From the cell containing the given text, extract its center point as [X, Y] coordinate. 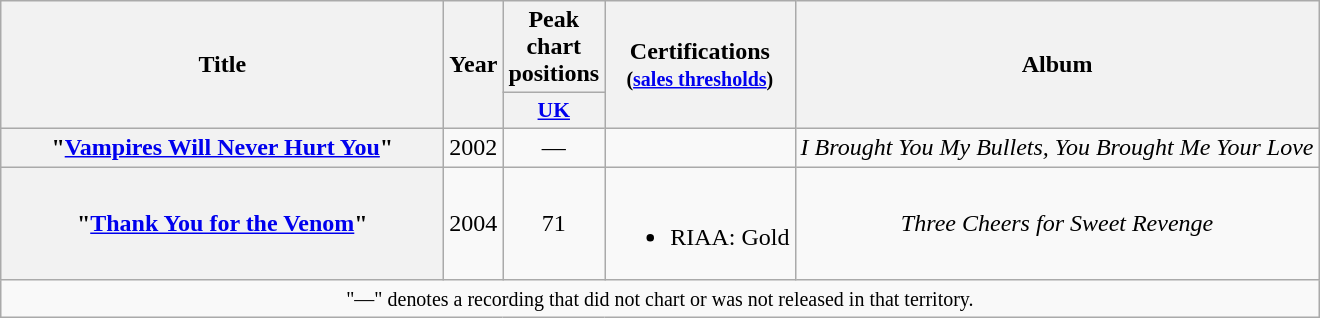
UK [554, 111]
"Thank You for the Venom" [222, 222]
I Brought You My Bullets, You Brought Me Your Love [1057, 147]
Title [222, 65]
RIAA: Gold [700, 222]
Three Cheers for Sweet Revenge [1057, 222]
— [554, 147]
2002 [474, 147]
Album [1057, 65]
"Vampires Will Never Hurt You" [222, 147]
2004 [474, 222]
"—" denotes a recording that did not chart or was not released in that territory. [660, 299]
Year [474, 65]
71 [554, 222]
Certifications(sales thresholds) [700, 65]
Peak chart positions [554, 47]
